Return the [x, y] coordinate for the center point of the cell that contains the specified text.  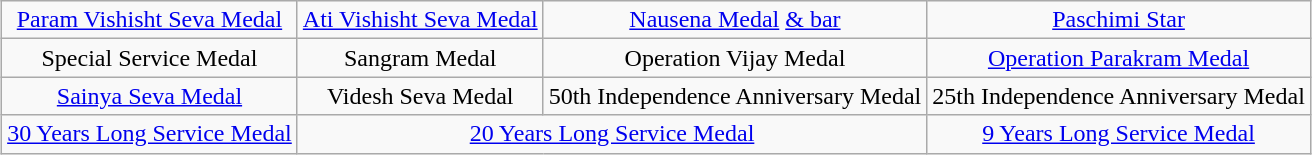
20 Years Long Service Medal [612, 134]
Param Vishisht Seva Medal [150, 20]
Sainya Seva Medal [150, 96]
Ati Vishisht Seva Medal [420, 20]
25th Independence Anniversary Medal [1119, 96]
9 Years Long Service Medal [1119, 134]
Sangram Medal [420, 58]
Videsh Seva Medal [420, 96]
Operation Vijay Medal [735, 58]
Special Service Medal [150, 58]
30 Years Long Service Medal [150, 134]
Paschimi Star [1119, 20]
Operation Parakram Medal [1119, 58]
Nausena Medal & bar [735, 20]
50th Independence Anniversary Medal [735, 96]
